Return the [X, Y] coordinate for the center point of the cell that contains the specified text.  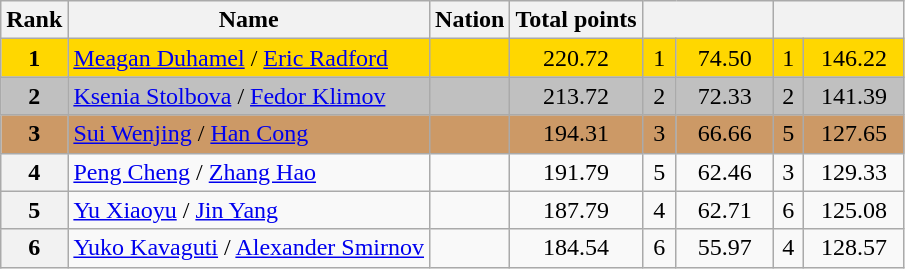
213.72 [576, 96]
184.54 [576, 248]
127.65 [854, 134]
125.08 [854, 210]
220.72 [576, 58]
Name [249, 20]
Ksenia Stolbova / Fedor Klimov [249, 96]
141.39 [854, 96]
146.22 [854, 58]
74.50 [724, 58]
Total points [576, 20]
Yu Xiaoyu / Jin Yang [249, 210]
Sui Wenjing / Han Cong [249, 134]
Meagan Duhamel / Eric Radford [249, 58]
62.46 [724, 172]
72.33 [724, 96]
191.79 [576, 172]
Yuko Kavaguti / Alexander Smirnov [249, 248]
194.31 [576, 134]
187.79 [576, 210]
62.71 [724, 210]
128.57 [854, 248]
Nation [470, 20]
Peng Cheng / Zhang Hao [249, 172]
66.66 [724, 134]
129.33 [854, 172]
Rank [34, 20]
55.97 [724, 248]
